Identify which cell holds the provided text, then report its [X, Y] central coordinate. 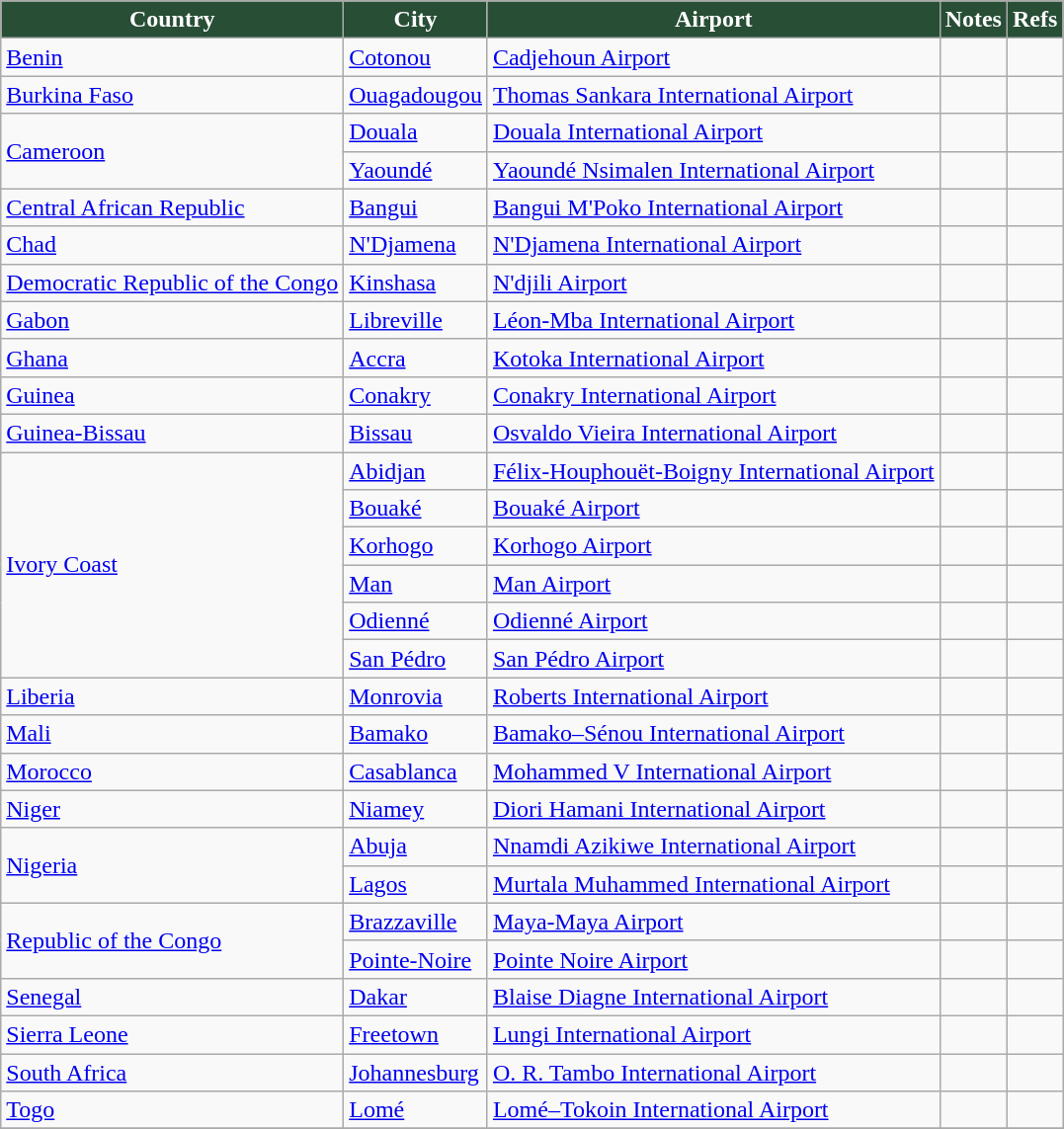
Liberia [172, 696]
Bouaké Airport [713, 509]
City [416, 20]
O. R. Tambo International Airport [713, 1072]
Bangui [416, 207]
Yaoundé [416, 170]
Niger [172, 809]
Man Airport [713, 584]
Bamako–Sénou International Airport [713, 734]
Bissau [416, 433]
Lomé–Tokoin International Airport [713, 1110]
Abidjan [416, 471]
Pointe Noire Airport [713, 959]
Johannesburg [416, 1072]
Chad [172, 245]
Bangui M'Poko International Airport [713, 207]
South Africa [172, 1072]
Guinea [172, 395]
Refs [1034, 20]
Benin [172, 57]
N'Djamena [416, 245]
Senegal [172, 997]
Murtala Muhammed International Airport [713, 884]
Conakry International Airport [713, 395]
Conakry [416, 395]
Casablanca [416, 771]
Nigeria [172, 865]
Man [416, 584]
Ivory Coast [172, 565]
Odienné Airport [713, 621]
Korhogo [416, 546]
Cotonou [416, 57]
N'djili Airport [713, 282]
Ghana [172, 358]
Ouagadougou [416, 95]
Douala [416, 132]
Thomas Sankara International Airport [713, 95]
Lungi International Airport [713, 1034]
Bamako [416, 734]
Libreville [416, 320]
Mali [172, 734]
Odienné [416, 621]
Gabon [172, 320]
Blaise Diagne International Airport [713, 997]
Yaoundé Nsimalen International Airport [713, 170]
San Pédro [416, 659]
Airport [713, 20]
Diori Hamani International Airport [713, 809]
Abuja [416, 847]
Accra [416, 358]
Central African Republic [172, 207]
N'Djamena International Airport [713, 245]
Nnamdi Azikiwe International Airport [713, 847]
Osvaldo Vieira International Airport [713, 433]
Douala International Airport [713, 132]
Country [172, 20]
Dakar [416, 997]
Togo [172, 1110]
Pointe-Noire [416, 959]
Kinshasa [416, 282]
Freetown [416, 1034]
Maya-Maya Airport [713, 922]
Republic of the Congo [172, 940]
Félix-Houphouët-Boigny International Airport [713, 471]
Bouaké [416, 509]
Niamey [416, 809]
Sierra Leone [172, 1034]
Roberts International Airport [713, 696]
Kotoka International Airport [713, 358]
Mohammed V International Airport [713, 771]
Léon-Mba International Airport [713, 320]
Korhogo Airport [713, 546]
Guinea-Bissau [172, 433]
Democratic Republic of the Congo [172, 282]
Lagos [416, 884]
Brazzaville [416, 922]
Cameroon [172, 151]
Lomé [416, 1110]
Morocco [172, 771]
Notes [973, 20]
Burkina Faso [172, 95]
Cadjehoun Airport [713, 57]
Monrovia [416, 696]
San Pédro Airport [713, 659]
